Return (X, Y) of the center of cell containing provided text 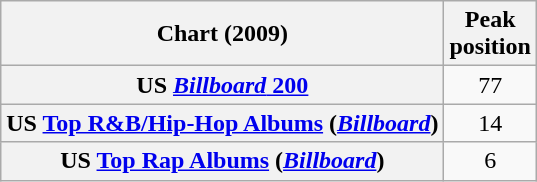
US Top R&B/Hip-Hop Albums (Billboard) (222, 123)
14 (490, 123)
Peak position (490, 34)
Chart (2009) (222, 34)
US Billboard 200 (222, 85)
77 (490, 85)
US Top Rap Albums (Billboard) (222, 161)
6 (490, 161)
